Output the (X, Y) coordinate of the center of the cell containing the given text.  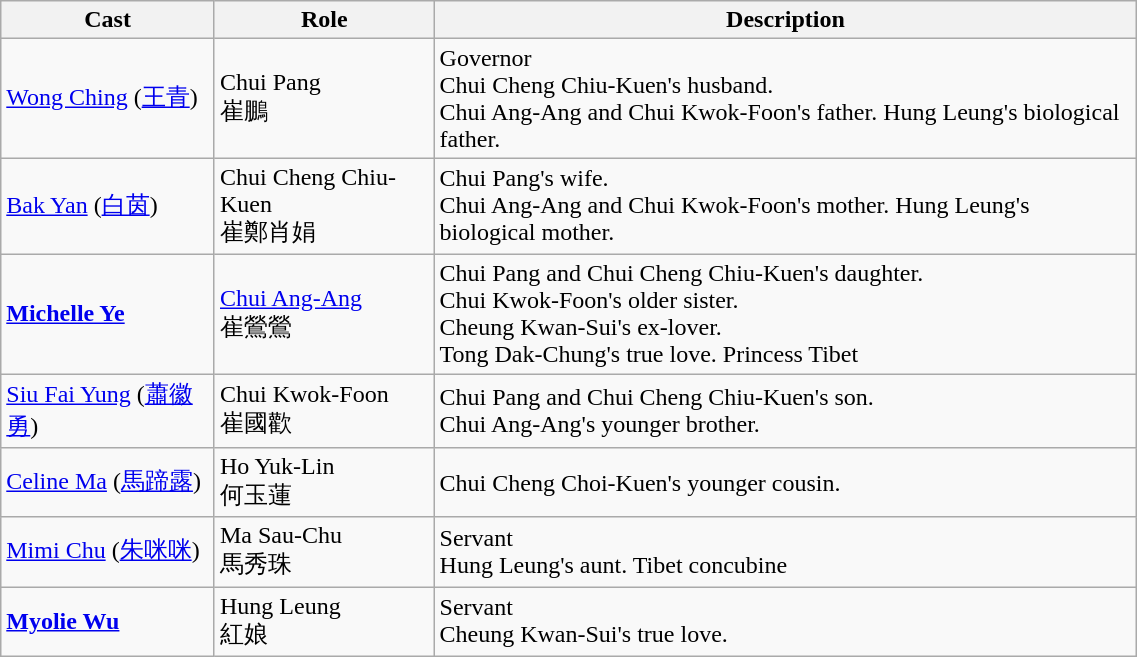
Ho Yuk-Lin 何玉蓮 (324, 483)
Governor Chui Cheng Chiu-Kuen's husband. Chui Ang-Ang and Chui Kwok-Foon's father. Hung Leung's biological father. (786, 98)
Chui Ang-Ang 崔鶯鶯 (324, 314)
Chui Pang and Chui Cheng Chiu-Kuen's son. Chui Ang-Ang's younger brother. (786, 411)
Bak Yan (白茵) (108, 206)
Servant Hung Leung's aunt. Tibet concubine (786, 552)
Cast (108, 20)
Chui Cheng Choi-Kuen's younger cousin. (786, 483)
Wong Ching (王青) (108, 98)
Chui Pang and Chui Cheng Chiu-Kuen's daughter. Chui Kwok-Foon's older sister. Cheung Kwan-Sui's ex-lover. Tong Dak-Chung's true love. Princess Tibet (786, 314)
Chui Pang's wife. Chui Ang-Ang and Chui Kwok-Foon's mother. Hung Leung's biological mother. (786, 206)
Myolie Wu (108, 622)
Michelle Ye (108, 314)
Role (324, 20)
Hung Leung 紅娘 (324, 622)
Description (786, 20)
Chui Cheng Chiu-Kuen 崔鄭肖娟 (324, 206)
Mimi Chu (朱咪咪) (108, 552)
Chui Pang 崔鵬 (324, 98)
Servant Cheung Kwan-Sui's true love. (786, 622)
Ma Sau-Chu 馬秀珠 (324, 552)
Siu Fai Yung (蕭徽勇) (108, 411)
Celine Ma (馬蹄露) (108, 483)
Chui Kwok-Foon 崔國歡 (324, 411)
